Output the [x, y] coordinate of the center of the cell containing the given text.  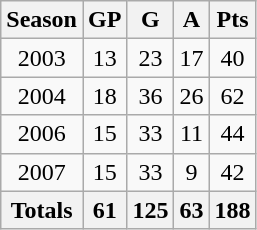
G [150, 20]
17 [192, 58]
11 [192, 134]
61 [104, 210]
44 [232, 134]
A [192, 20]
26 [192, 96]
62 [232, 96]
9 [192, 172]
Totals [42, 210]
40 [232, 58]
36 [150, 96]
2007 [42, 172]
Season [42, 20]
125 [150, 210]
Pts [232, 20]
42 [232, 172]
188 [232, 210]
13 [104, 58]
18 [104, 96]
2006 [42, 134]
GP [104, 20]
23 [150, 58]
63 [192, 210]
2003 [42, 58]
2004 [42, 96]
